Pinpoint the cell where the given text exists, returning its [X, Y] midpoint coordinate. 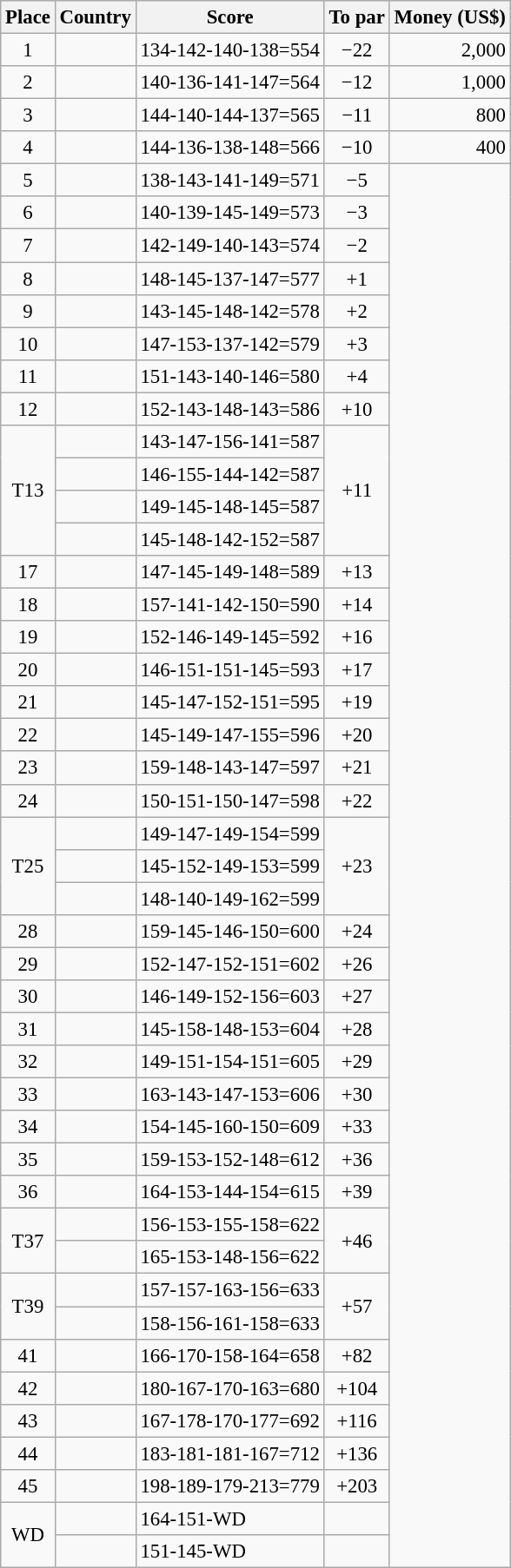
29 [28, 964]
145-158-148-153=604 [229, 1029]
23 [28, 768]
146-149-152-156=603 [229, 997]
147-153-137-142=579 [229, 344]
164-153-144-154=615 [229, 1192]
+39 [356, 1192]
11 [28, 376]
T39 [28, 1306]
+29 [356, 1062]
36 [28, 1192]
166-170-158-164=658 [229, 1355]
154-145-160-150=609 [229, 1127]
2,000 [450, 50]
35 [28, 1160]
+21 [356, 768]
19 [28, 637]
140-139-145-149=573 [229, 213]
+23 [356, 866]
4 [28, 148]
+82 [356, 1355]
+26 [356, 964]
8 [28, 279]
143-145-148-142=578 [229, 311]
+136 [356, 1453]
146-155-144-142=587 [229, 474]
−2 [356, 246]
T25 [28, 866]
158-156-161-158=633 [229, 1323]
163-143-147-153=606 [229, 1095]
24 [28, 800]
10 [28, 344]
T13 [28, 491]
+22 [356, 800]
147-145-149-148=589 [229, 572]
152-147-152-151=602 [229, 964]
157-141-142-150=590 [229, 605]
142-149-140-143=574 [229, 246]
152-143-148-143=586 [229, 409]
149-151-154-151=605 [229, 1062]
149-145-148-145=587 [229, 507]
+11 [356, 491]
149-147-149-154=599 [229, 833]
144-136-138-148=566 [229, 148]
146-151-151-145=593 [229, 670]
+17 [356, 670]
−22 [356, 50]
145-149-147-155=596 [229, 735]
138-143-141-149=571 [229, 181]
134-142-140-138=554 [229, 50]
Place [28, 17]
183-181-181-167=712 [229, 1453]
31 [28, 1029]
44 [28, 1453]
+1 [356, 279]
28 [28, 932]
165-153-148-156=622 [229, 1258]
+2 [356, 311]
45 [28, 1486]
7 [28, 246]
+30 [356, 1095]
140-136-141-147=564 [229, 82]
−3 [356, 213]
157-157-163-156=633 [229, 1290]
43 [28, 1420]
Score [229, 17]
+28 [356, 1029]
148-145-137-147=577 [229, 279]
1,000 [450, 82]
+24 [356, 932]
2 [28, 82]
800 [450, 115]
20 [28, 670]
400 [450, 148]
+116 [356, 1420]
159-148-143-147=597 [229, 768]
30 [28, 997]
164-151-WD [229, 1519]
T37 [28, 1242]
−10 [356, 148]
+3 [356, 344]
151-145-WD [229, 1552]
To par [356, 17]
145-147-152-151=595 [229, 702]
Money (US$) [450, 17]
144-140-144-137=565 [229, 115]
+20 [356, 735]
+46 [356, 1242]
+13 [356, 572]
WD [28, 1535]
+14 [356, 605]
Country [96, 17]
18 [28, 605]
−5 [356, 181]
148-140-149-162=599 [229, 899]
180-167-170-163=680 [229, 1388]
152-146-149-145=592 [229, 637]
17 [28, 572]
+4 [356, 376]
6 [28, 213]
33 [28, 1095]
+27 [356, 997]
+10 [356, 409]
+104 [356, 1388]
150-151-150-147=598 [229, 800]
12 [28, 409]
+57 [356, 1306]
22 [28, 735]
41 [28, 1355]
1 [28, 50]
145-152-149-153=599 [229, 866]
+19 [356, 702]
167-178-170-177=692 [229, 1420]
156-153-155-158=622 [229, 1225]
+36 [356, 1160]
+16 [356, 637]
+203 [356, 1486]
143-147-156-141=587 [229, 442]
159-145-146-150=600 [229, 932]
42 [28, 1388]
−12 [356, 82]
198-189-179-213=779 [229, 1486]
+33 [356, 1127]
5 [28, 181]
151-143-140-146=580 [229, 376]
9 [28, 311]
3 [28, 115]
32 [28, 1062]
145-148-142-152=587 [229, 539]
34 [28, 1127]
−11 [356, 115]
21 [28, 702]
159-153-152-148=612 [229, 1160]
